Locate the cell with the specified text and output its [x, y] center coordinate. 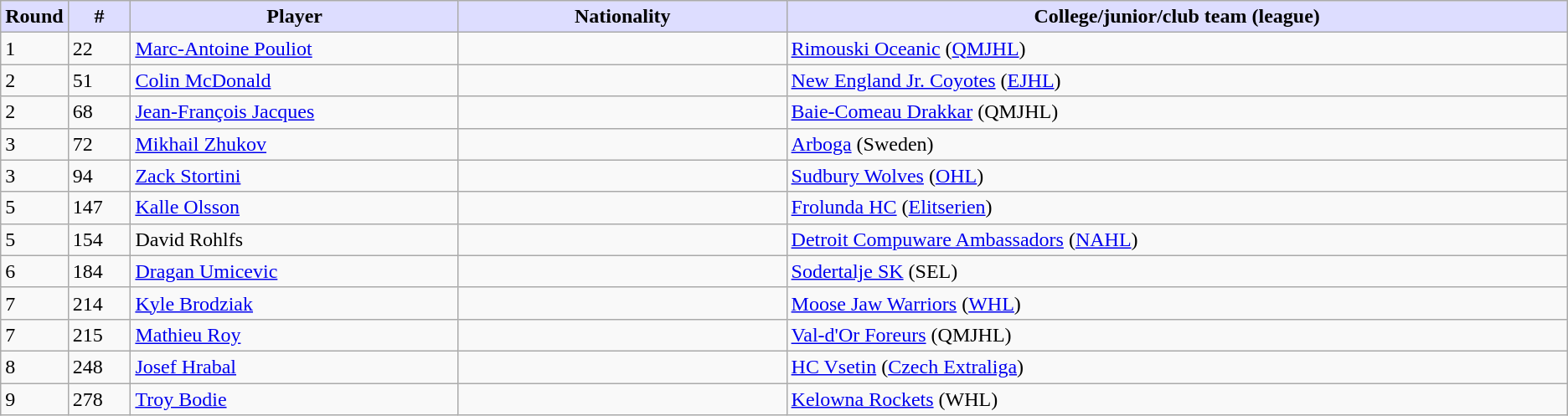
215 [99, 335]
New England Jr. Coyotes (EJHL) [1177, 80]
Rimouski Oceanic (QMJHL) [1177, 49]
214 [99, 303]
6 [34, 271]
147 [99, 208]
Sodertalje SK (SEL) [1177, 271]
Kalle Olsson [295, 208]
Sudbury Wolves (OHL) [1177, 176]
Arboga (Sweden) [1177, 144]
184 [99, 271]
Val-d'Or Foreurs (QMJHL) [1177, 335]
Josef Hrabal [295, 367]
248 [99, 367]
# [99, 17]
Frolunda HC (Elitserien) [1177, 208]
Kelowna Rockets (WHL) [1177, 399]
Player [295, 17]
Zack Stortini [295, 176]
8 [34, 367]
Troy Bodie [295, 399]
68 [99, 112]
9 [34, 399]
Nationality [622, 17]
Baie-Comeau Drakkar (QMJHL) [1177, 112]
Colin McDonald [295, 80]
278 [99, 399]
94 [99, 176]
Dragan Umicevic [295, 271]
Detroit Compuware Ambassadors (NAHL) [1177, 239]
Jean-François Jacques [295, 112]
Round [34, 17]
1 [34, 49]
51 [99, 80]
David Rohlfs [295, 239]
Mikhail Zhukov [295, 144]
Kyle Brodziak [295, 303]
154 [99, 239]
Moose Jaw Warriors (WHL) [1177, 303]
22 [99, 49]
HC Vsetin (Czech Extraliga) [1177, 367]
College/junior/club team (league) [1177, 17]
72 [99, 144]
Marc-Antoine Pouliot [295, 49]
Mathieu Roy [295, 335]
